Output the (x, y) coordinate of the center of the cell containing the given text.  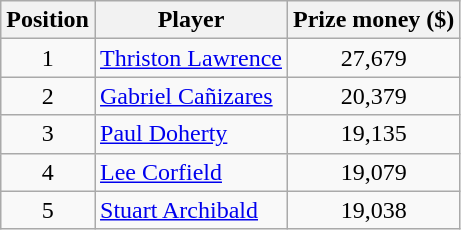
27,679 (373, 58)
1 (48, 58)
19,135 (373, 134)
Player (190, 20)
Position (48, 20)
3 (48, 134)
Thriston Lawrence (190, 58)
2 (48, 96)
5 (48, 210)
Stuart Archibald (190, 210)
Prize money ($) (373, 20)
Gabriel Cañizares (190, 96)
4 (48, 172)
19,079 (373, 172)
Lee Corfield (190, 172)
19,038 (373, 210)
20,379 (373, 96)
Paul Doherty (190, 134)
